From the cell containing the given text, extract its center point as [x, y] coordinate. 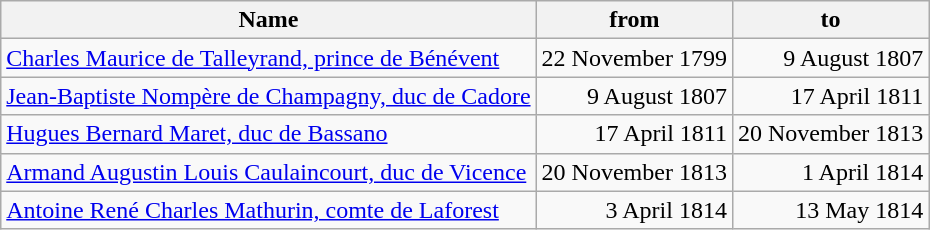
3 April 1814 [634, 210]
Jean-Baptiste Nompère de Champagny, duc de Cadore [268, 96]
Antoine René Charles Mathurin, comte de Laforest [268, 210]
to [830, 20]
1 April 1814 [830, 172]
13 May 1814 [830, 210]
Hugues Bernard Maret, duc de Bassano [268, 134]
Name [268, 20]
from [634, 20]
Armand Augustin Louis Caulaincourt, duc de Vicence [268, 172]
22 November 1799 [634, 58]
Charles Maurice de Talleyrand, prince de Bénévent [268, 58]
